Return (X, Y) of the center of cell containing provided text 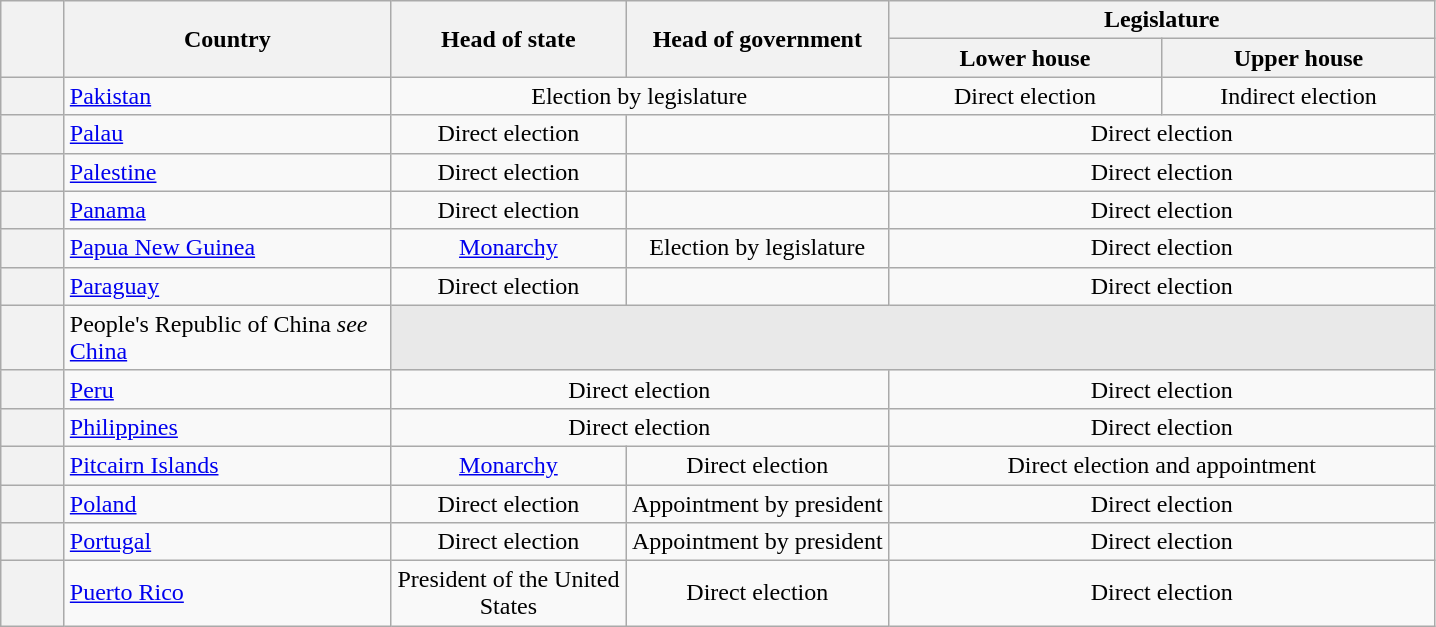
Country (227, 39)
Head of government (757, 39)
Lower house (1025, 58)
Direct election and appointment (1162, 465)
Papua New Guinea (227, 248)
People's Republic of China see China (227, 338)
Upper house (1299, 58)
Head of state (508, 39)
Palau (227, 134)
Indirect election (1299, 96)
Portugal (227, 542)
Legislature (1162, 20)
Philippines (227, 427)
President of the United States (508, 594)
Pakistan (227, 96)
Paraguay (227, 286)
Palestine (227, 172)
Poland (227, 503)
Peru (227, 389)
Puerto Rico (227, 594)
Pitcairn Islands (227, 465)
Panama (227, 210)
